Return [x, y] of the center of cell containing provided text 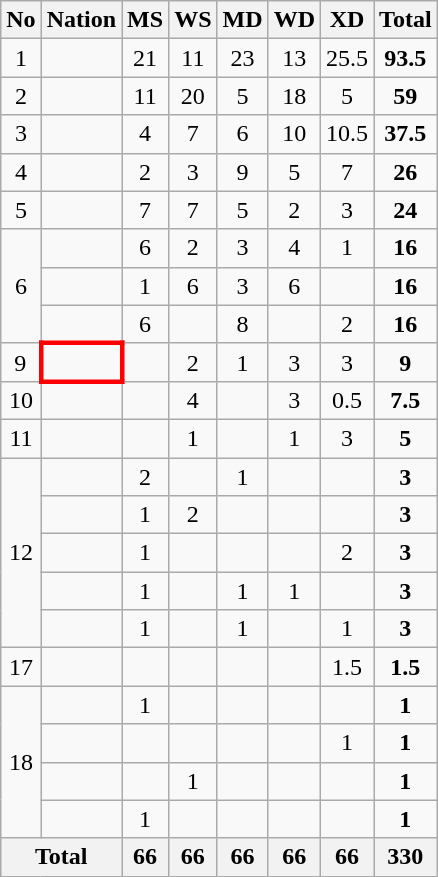
WS [193, 20]
MS [146, 20]
21 [146, 58]
0.5 [348, 400]
XD [348, 20]
12 [21, 553]
Nation [81, 20]
37.5 [406, 134]
13 [294, 58]
25.5 [348, 58]
93.5 [406, 58]
7.5 [406, 400]
MD [242, 20]
23 [242, 58]
330 [406, 857]
WD [294, 20]
59 [406, 96]
17 [21, 667]
24 [406, 210]
No [21, 20]
10.5 [348, 134]
8 [242, 324]
26 [406, 172]
20 [193, 96]
